Extract the [X, Y] coordinate from the center of the cell holding the provided text.  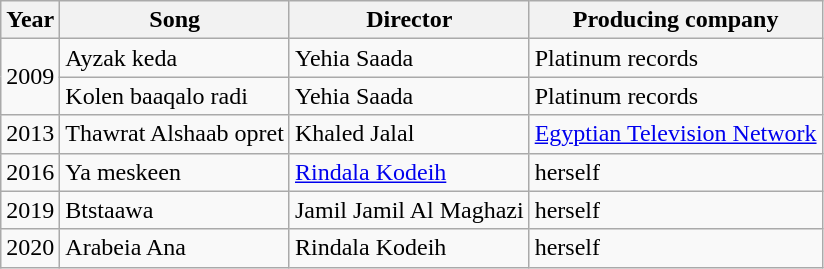
Ayzak keda [175, 58]
Director [409, 20]
2009 [30, 77]
2019 [30, 210]
2020 [30, 248]
Khaled Jalal [409, 134]
Kolen baaqalo radi [175, 96]
2016 [30, 172]
Thawrat Alshaab opret [175, 134]
Jamil Jamil Al Maghazi [409, 210]
Btstaawa [175, 210]
Ya meskeen [175, 172]
2013 [30, 134]
Egyptian Television Network [676, 134]
Year [30, 20]
Arabeia Ana [175, 248]
Producing company [676, 20]
Song [175, 20]
